Detect which cell encompasses the target text, then output its [x, y] center coordinate. 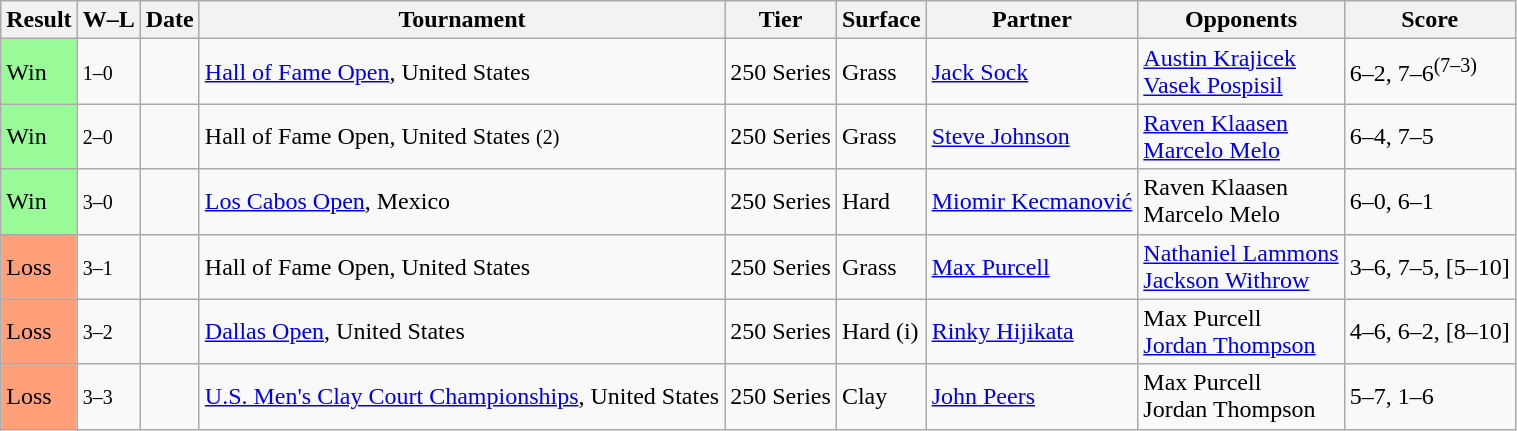
Tournament [462, 20]
Partner [1032, 20]
4–6, 6–2, [8–10] [1430, 332]
Rinky Hijikata [1032, 332]
Opponents [1241, 20]
3–2 [108, 332]
6–4, 7–5 [1430, 136]
3–0 [108, 202]
3–1 [108, 266]
Austin Krajicek Vasek Pospisil [1241, 72]
Dallas Open, United States [462, 332]
2–0 [108, 136]
Hall of Fame Open, United States (2) [462, 136]
Miomir Kecmanović [1032, 202]
1–0 [108, 72]
6–2, 7–6(7–3) [1430, 72]
3–6, 7–5, [5–10] [1430, 266]
Date [170, 20]
Clay [881, 396]
W–L [108, 20]
3–3 [108, 396]
Nathaniel Lammons Jackson Withrow [1241, 266]
Hard (i) [881, 332]
Max Purcell [1032, 266]
Steve Johnson [1032, 136]
Score [1430, 20]
6–0, 6–1 [1430, 202]
John Peers [1032, 396]
5–7, 1–6 [1430, 396]
Los Cabos Open, Mexico [462, 202]
Result [39, 20]
Jack Sock [1032, 72]
Hard [881, 202]
U.S. Men's Clay Court Championships, United States [462, 396]
Tier [781, 20]
Surface [881, 20]
